From the cell containing the given text, extract its center point as [X, Y] coordinate. 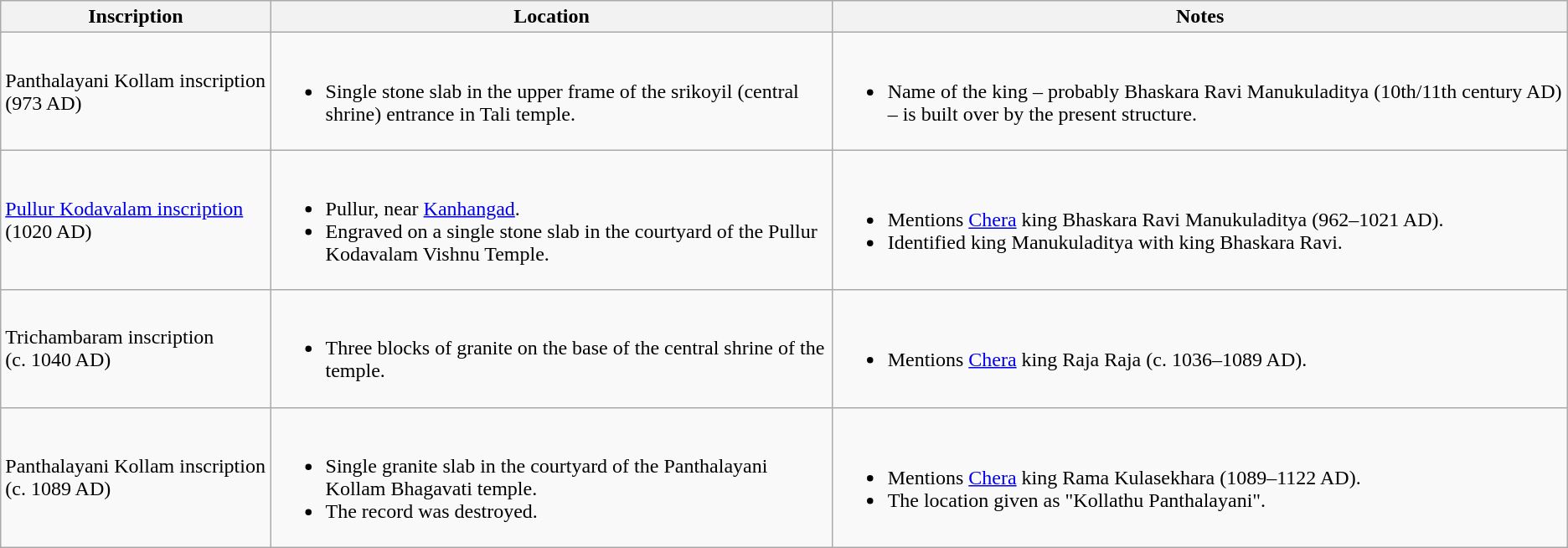
Inscription [136, 17]
Single granite slab in the courtyard of the Panthalayani Kollam Bhagavati temple.The record was destroyed. [551, 478]
Trichambaram inscription(c. 1040 AD) [136, 349]
Notes [1199, 17]
Location [551, 17]
Mentions Chera king Raja Raja (c. 1036–1089 AD). [1199, 349]
Three blocks of granite on the base of the central shrine of the temple. [551, 349]
Single stone slab in the upper frame of the srikoyil (central shrine) entrance in Tali temple. [551, 91]
Name of the king – probably Bhaskara Ravi Manukuladitya (10th/11th century AD) – is built over by the present structure. [1199, 91]
Mentions Chera king Bhaskara Ravi Manukuladitya (962–1021 AD).Identified king Manukuladitya with king Bhaskara Ravi. [1199, 220]
Panthalayani Kollam inscription(c. 1089 AD) [136, 478]
Pullur Kodavalam inscription (1020 AD) [136, 220]
Panthalayani Kollam inscription (973 AD) [136, 91]
Mentions Chera king Rama Kulasekhara (1089–1122 AD).The location given as "Kollathu Panthalayani". [1199, 478]
Pullur, near Kanhangad.Engraved on a single stone slab in the courtyard of the Pullur Kodavalam Vishnu Temple. [551, 220]
